Capture the cell that displays the provided text and extract its [X, Y] central coordinate. 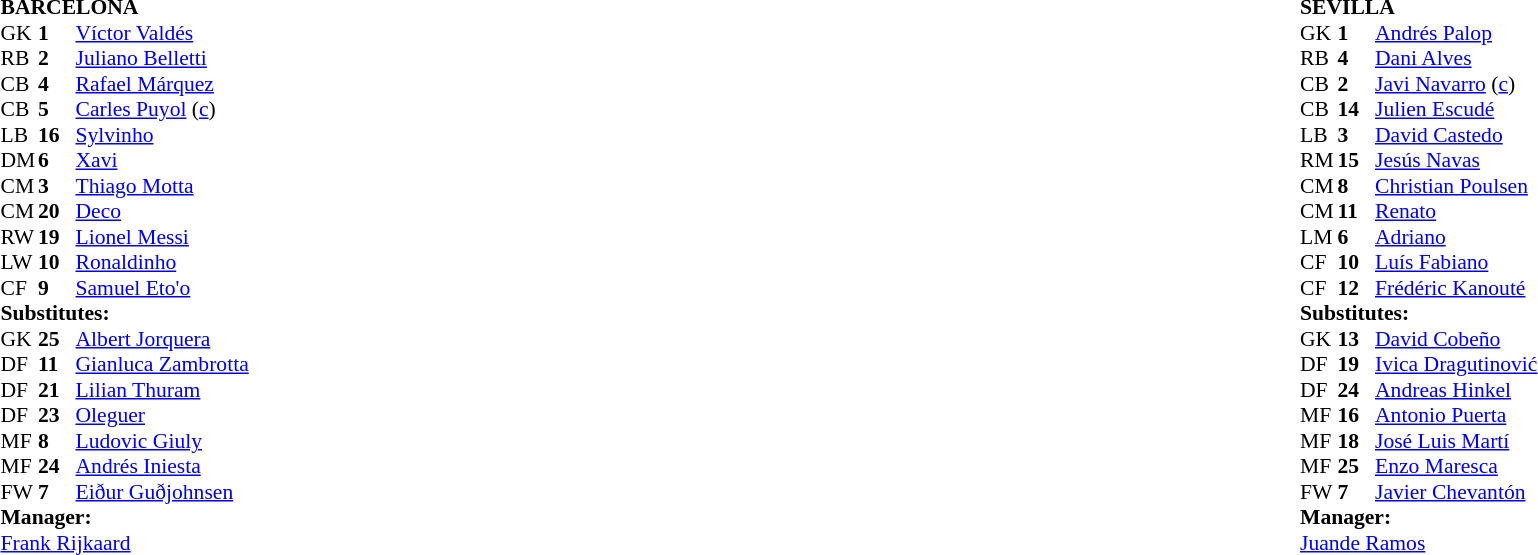
Eiður Guðjohnsen [162, 492]
14 [1357, 109]
Ludovic Giuly [162, 441]
5 [57, 109]
Frédéric Kanouté [1456, 288]
Juliano Belletti [162, 59]
Javier Chevantón [1456, 492]
Samuel Eto'o [162, 288]
Javi Navarro (c) [1456, 84]
20 [57, 211]
9 [57, 288]
Lilian Thuram [162, 390]
Rafael Márquez [162, 84]
Renato [1456, 211]
Enzo Maresca [1456, 467]
Víctor Valdés [162, 33]
David Cobeño [1456, 339]
LW [19, 263]
Andrés Palop [1456, 33]
Carles Puyol (c) [162, 109]
Lionel Messi [162, 237]
Ronaldinho [162, 263]
Oleguer [162, 415]
Albert Jorquera [162, 339]
15 [1357, 161]
LM [1319, 237]
Sylvinho [162, 135]
Andrés Iniesta [162, 467]
RW [19, 237]
DM [19, 161]
Gianluca Zambrotta [162, 365]
Deco [162, 211]
Dani Alves [1456, 59]
18 [1357, 441]
13 [1357, 339]
José Luis Martí [1456, 441]
Adriano [1456, 237]
Andreas Hinkel [1456, 390]
Xavi [162, 161]
Thiago Motta [162, 186]
Christian Poulsen [1456, 186]
RM [1319, 161]
Antonio Puerta [1456, 415]
Julien Escudé [1456, 109]
Luís Fabiano [1456, 263]
David Castedo [1456, 135]
12 [1357, 288]
21 [57, 390]
Ivica Dragutinović [1456, 365]
23 [57, 415]
Jesús Navas [1456, 161]
